For the text-containing cell, return its midpoint in (x, y) coordinate format. 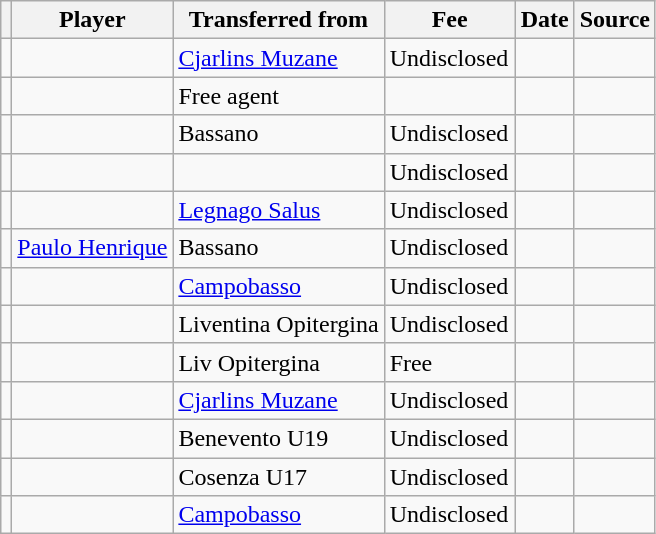
Legnago Salus (278, 210)
Liventina Opitergina (278, 324)
Benevento U19 (278, 438)
Paulo Henrique (92, 248)
Free (450, 362)
Fee (450, 20)
Date (544, 20)
Transferred from (278, 20)
Cosenza U17 (278, 477)
Player (92, 20)
Liv Opitergina (278, 362)
Free agent (278, 96)
Source (614, 20)
